Capture the cell that displays the provided text and extract its (X, Y) central coordinate. 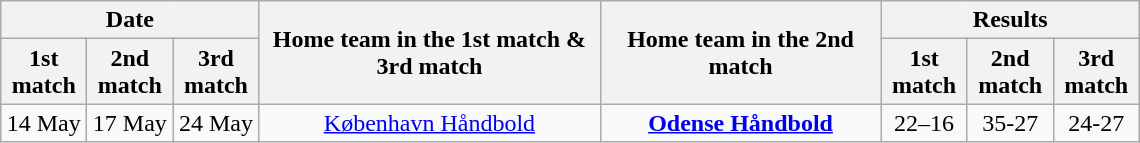
Odense Håndbold (740, 123)
35-27 (1010, 123)
Date (130, 20)
Results (1010, 20)
24 May (216, 123)
Home team in the 1st match & 3rd match (430, 52)
Home team in the 2nd match (740, 52)
14 May (44, 123)
22–16 (924, 123)
24-27 (1096, 123)
København Håndbold (430, 123)
17 May (130, 123)
